Find where the given text appears and provide that cell's center as [x, y] coordinate. 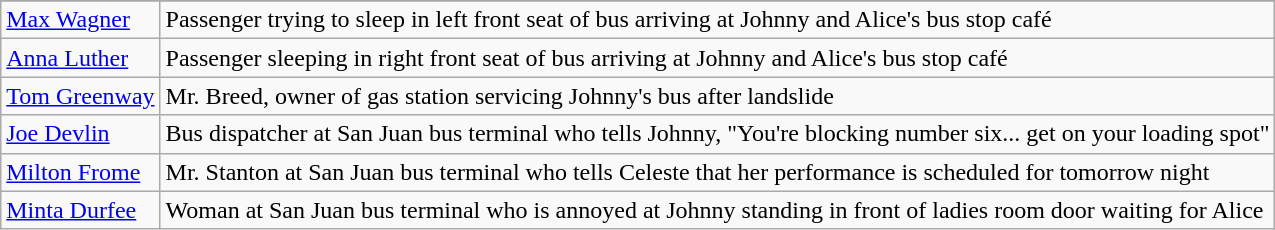
Woman at San Juan bus terminal who is annoyed at Johnny standing in front of ladies room door waiting for Alice [718, 210]
Passenger sleeping in right front seat of bus arriving at Johnny and Alice's bus stop café [718, 58]
Tom Greenway [80, 96]
Anna Luther [80, 58]
Milton Frome [80, 172]
Minta Durfee [80, 210]
Mr. Stanton at San Juan bus terminal who tells Celeste that her performance is scheduled for tomorrow night [718, 172]
Passenger trying to sleep in left front seat of bus arriving at Johnny and Alice's bus stop café [718, 20]
Mr. Breed, owner of gas station servicing Johnny's bus after landslide [718, 96]
Joe Devlin [80, 134]
Max Wagner [80, 20]
Bus dispatcher at San Juan bus terminal who tells Johnny, "You're blocking number six... get on your loading spot" [718, 134]
